Detect which cell encompasses the target text, then output its [x, y] center coordinate. 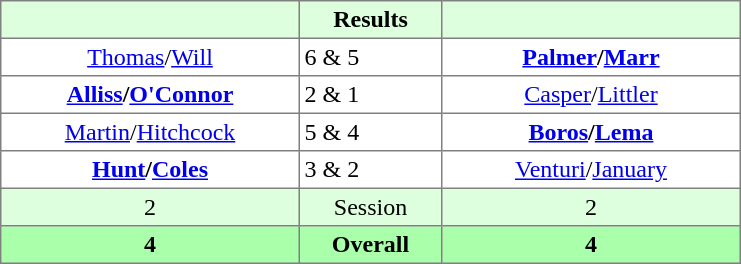
Casper/Littler [591, 95]
Palmer/Marr [591, 57]
Session [370, 207]
3 & 2 [370, 170]
5 & 4 [370, 132]
2 & 1 [370, 95]
6 & 5 [370, 57]
Overall [370, 245]
Hunt/Coles [150, 170]
Martin/Hitchcock [150, 132]
Alliss/O'Connor [150, 95]
Boros/Lema [591, 132]
Venturi/January [591, 170]
Thomas/Will [150, 57]
Results [370, 20]
